For the text-containing cell, return its midpoint in [X, Y] coordinate format. 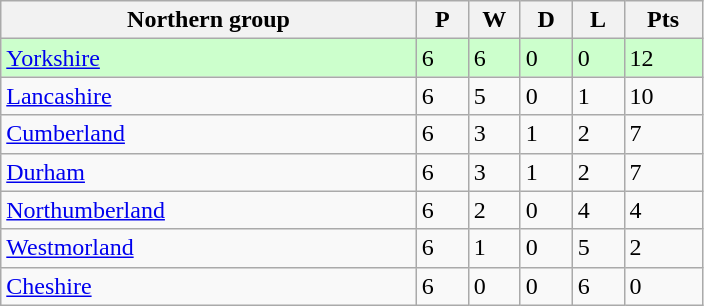
Cheshire [209, 286]
Northumberland [209, 210]
Yorkshire [209, 58]
Lancashire [209, 96]
D [546, 20]
Westmorland [209, 248]
Pts [663, 20]
P [442, 20]
W [494, 20]
12 [663, 58]
10 [663, 96]
Cumberland [209, 134]
L [598, 20]
Durham [209, 172]
Northern group [209, 20]
